Scan for the cell matching the given text and deliver its (x, y) coordinate at center. 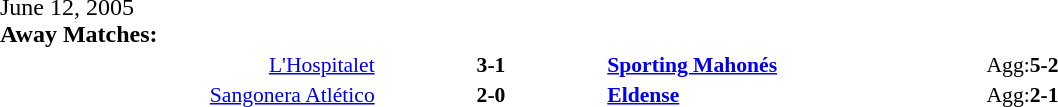
3-1 (492, 64)
Sporting Mahonés (795, 64)
